From the cell containing the given text, extract its center point as (x, y) coordinate. 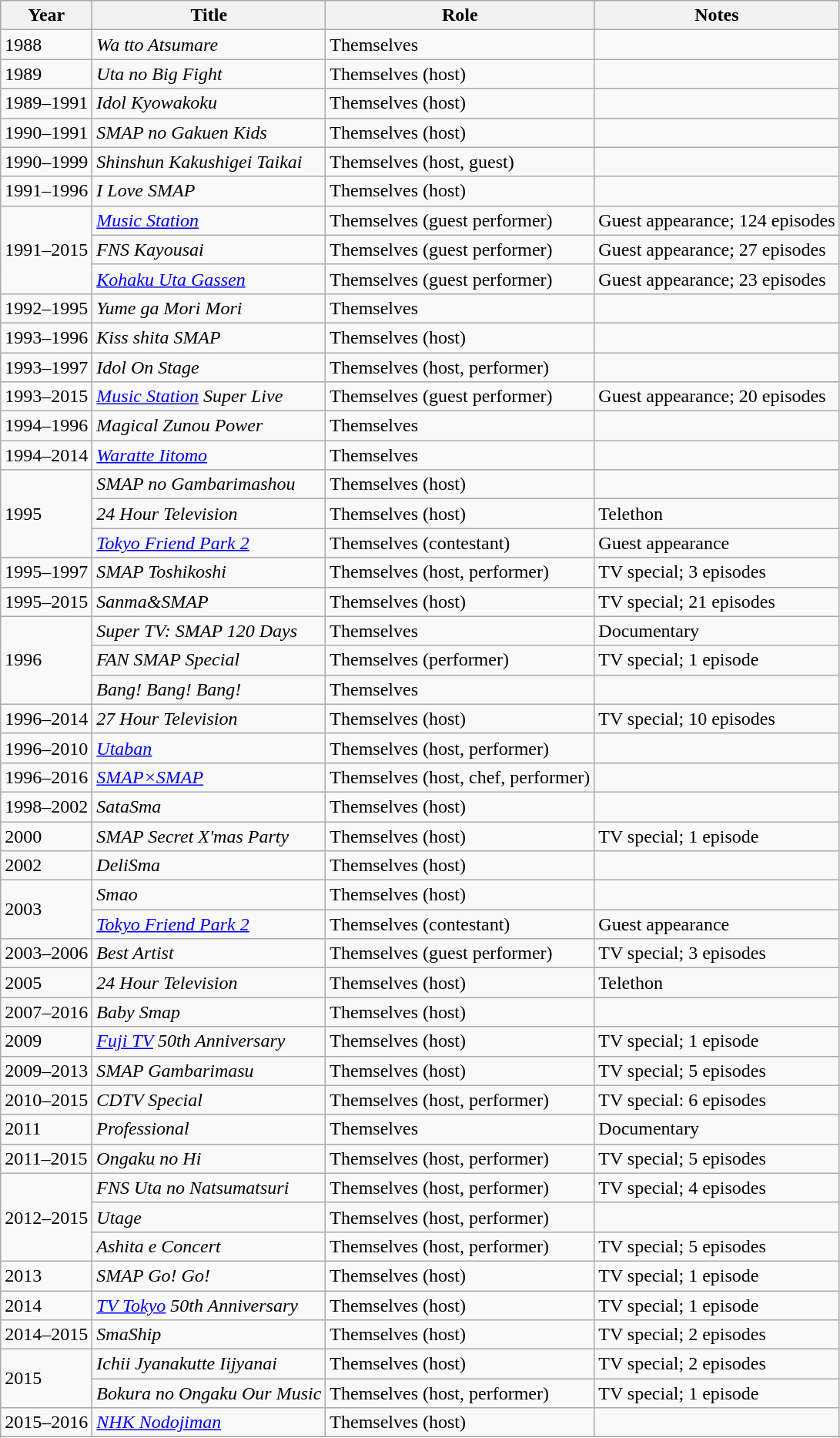
Utaban (209, 748)
DeliSma (209, 866)
2012–2015 (46, 1217)
FNS Uta no Natsumatsuri (209, 1188)
SMAP Toshikoshi (209, 572)
Shinshun Kakushigei Taikai (209, 162)
SMAP Secret X'mas Party (209, 836)
Ongaku no Hi (209, 1158)
CDTV Special (209, 1100)
1995–1997 (46, 572)
1990–1991 (46, 132)
27 Hour Television (209, 719)
SMAP no Gakuen Kids (209, 132)
2009–2013 (46, 1071)
2015–2016 (46, 1423)
1995 (46, 514)
I Love SMAP (209, 191)
Sanma&SMAP (209, 602)
2011 (46, 1129)
1996–2014 (46, 719)
1989–1991 (46, 103)
2002 (46, 866)
Guest appearance; 23 episodes (717, 279)
SMAP×SMAP (209, 777)
SMAP Gambarimasu (209, 1071)
Super TV: SMAP 120 Days (209, 631)
Idol Kyowakoku (209, 103)
Notes (717, 15)
2014 (46, 1306)
TV special: 6 episodes (717, 1100)
1988 (46, 45)
Ashita e Concert (209, 1246)
2011–2015 (46, 1158)
Baby Smap (209, 1012)
2003 (46, 910)
2000 (46, 836)
2009 (46, 1041)
Music Station Super Live (209, 397)
1993–1996 (46, 337)
1996–2016 (46, 777)
1993–2015 (46, 397)
1991–1996 (46, 191)
1995–2015 (46, 602)
Ichii Jyanakutte Iijyanai (209, 1364)
SMAP Go! Go! (209, 1275)
Magical Zunou Power (209, 426)
Utage (209, 1217)
Year (46, 15)
1990–1999 (46, 162)
2014–2015 (46, 1335)
Uta no Big Fight (209, 74)
2003–2006 (46, 954)
Yume ga Mori Mori (209, 308)
2005 (46, 983)
Waratte Iitomo (209, 455)
2010–2015 (46, 1100)
2015 (46, 1379)
TV special; 4 episodes (717, 1188)
Kiss shita SMAP (209, 337)
Guest appearance; 124 episodes (717, 220)
Fuji TV 50th Anniversary (209, 1041)
Best Artist (209, 954)
1996–2010 (46, 748)
1994–2014 (46, 455)
SMAP no Gambarimashou (209, 484)
1992–1995 (46, 308)
SmaShip (209, 1335)
Bang! Bang! Bang! (209, 689)
Idol On Stage (209, 367)
2007–2016 (46, 1012)
Bokura no Ongaku Our Music (209, 1393)
1998–2002 (46, 806)
Guest appearance; 27 episodes (717, 250)
1991–2015 (46, 250)
Kohaku Uta Gassen (209, 279)
FAN SMAP Special (209, 660)
SataSma (209, 806)
Guest appearance; 20 episodes (717, 397)
NHK Nodojiman (209, 1423)
Themselves (host, chef, performer) (460, 777)
TV special; 21 episodes (717, 602)
1989 (46, 74)
FNS Kayousai (209, 250)
TV Tokyo 50th Anniversary (209, 1306)
1993–1997 (46, 367)
Themselves (performer) (460, 660)
Wa tto Atsumare (209, 45)
Themselves (host, guest) (460, 162)
TV special; 10 episodes (717, 719)
1996 (46, 660)
Professional (209, 1129)
Smao (209, 895)
Music Station (209, 220)
Role (460, 15)
2013 (46, 1275)
1994–1996 (46, 426)
Title (209, 15)
